Scan for the cell matching the given text and deliver its [X, Y] coordinate at center. 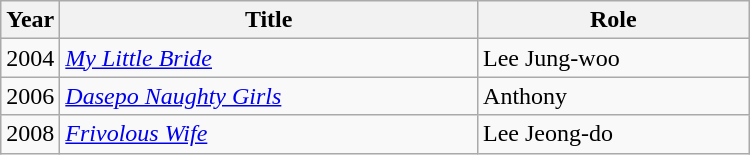
Frivolous Wife [269, 134]
Lee Jung-woo [614, 58]
Lee Jeong-do [614, 134]
2006 [30, 96]
Role [614, 20]
Anthony [614, 96]
2004 [30, 58]
Year [30, 20]
My Little Bride [269, 58]
Title [269, 20]
Dasepo Naughty Girls [269, 96]
2008 [30, 134]
